Find where the given text appears and provide that cell's center as [x, y] coordinate. 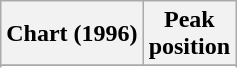
Chart (1996) [72, 34]
Peakposition [189, 34]
